Find where the given text appears and provide that cell's center as [x, y] coordinate. 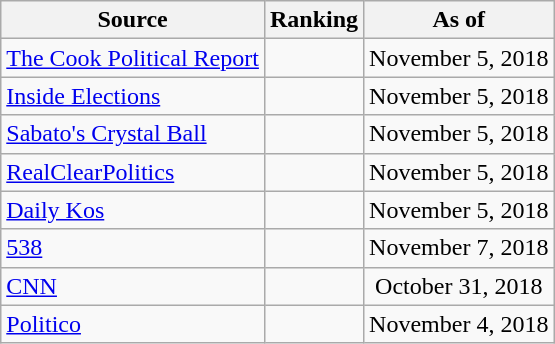
As of [459, 20]
Ranking [314, 20]
CNN [133, 286]
November 7, 2018 [459, 248]
Source [133, 20]
November 4, 2018 [459, 324]
Sabato's Crystal Ball [133, 134]
RealClearPolitics [133, 172]
Inside Elections [133, 96]
538 [133, 248]
Daily Kos [133, 210]
Politico [133, 324]
October 31, 2018 [459, 286]
The Cook Political Report [133, 58]
